Find where the given text appears and provide that cell's center as [X, Y] coordinate. 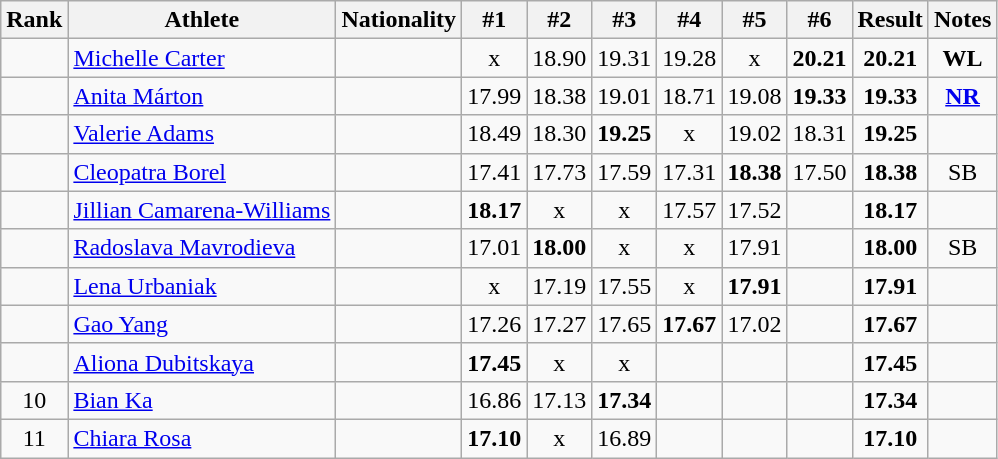
Nationality [399, 20]
11 [34, 438]
#4 [690, 20]
Gao Yang [202, 324]
Rank [34, 20]
Athlete [202, 20]
Notes [962, 20]
18.31 [820, 134]
Jillian Camarena-Williams [202, 210]
17.55 [624, 286]
18.71 [690, 96]
Bian Ka [202, 400]
NR [962, 96]
Cleopatra Borel [202, 172]
#1 [494, 20]
16.89 [624, 438]
Radoslava Mavrodieva [202, 248]
19.01 [624, 96]
17.02 [754, 324]
19.28 [690, 58]
17.13 [560, 400]
Chiara Rosa [202, 438]
#3 [624, 20]
#6 [820, 20]
17.50 [820, 172]
#2 [560, 20]
17.19 [560, 286]
19.08 [754, 96]
17.59 [624, 172]
18.30 [560, 134]
16.86 [494, 400]
17.27 [560, 324]
19.02 [754, 134]
Lena Urbaniak [202, 286]
#5 [754, 20]
18.49 [494, 134]
18.90 [560, 58]
17.52 [754, 210]
Valerie Adams [202, 134]
17.73 [560, 172]
17.26 [494, 324]
19.31 [624, 58]
WL [962, 58]
17.99 [494, 96]
17.57 [690, 210]
Anita Márton [202, 96]
Michelle Carter [202, 58]
Aliona Dubitskaya [202, 362]
10 [34, 400]
Result [890, 20]
17.01 [494, 248]
17.65 [624, 324]
17.41 [494, 172]
17.31 [690, 172]
